Determine the (x, y) coordinate at the center of the cell enclosing the given text.  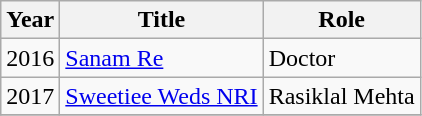
Sweetiee Weds NRI (162, 96)
Sanam Re (162, 58)
Role (342, 20)
2017 (30, 96)
Title (162, 20)
Doctor (342, 58)
Rasiklal Mehta (342, 96)
Year (30, 20)
2016 (30, 58)
